Capture the cell that displays the provided text and extract its [X, Y] central coordinate. 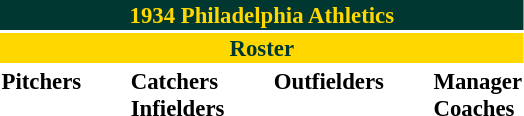
Roster [262, 48]
1934 Philadelphia Athletics [262, 15]
